Return (x, y) of the center of cell containing provided text 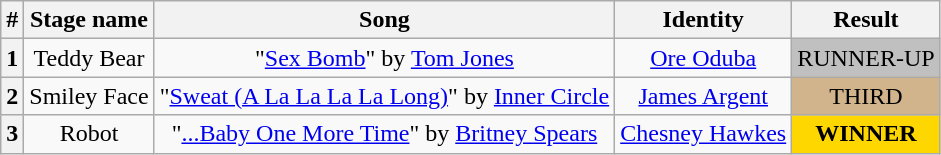
Stage name (89, 20)
"Sex Bomb" by Tom Jones (384, 58)
2 (12, 96)
Song (384, 20)
Ore Oduba (704, 58)
"...Baby One More Time" by Britney Spears (384, 134)
1 (12, 58)
Smiley Face (89, 96)
James Argent (704, 96)
Identity (704, 20)
WINNER (866, 134)
THIRD (866, 96)
3 (12, 134)
Chesney Hawkes (704, 134)
RUNNER-UP (866, 58)
Result (866, 20)
Robot (89, 134)
"Sweat (A La La La La Long)" by Inner Circle (384, 96)
Teddy Bear (89, 58)
# (12, 20)
